Pinpoint the cell where the given text exists, returning its [X, Y] midpoint coordinate. 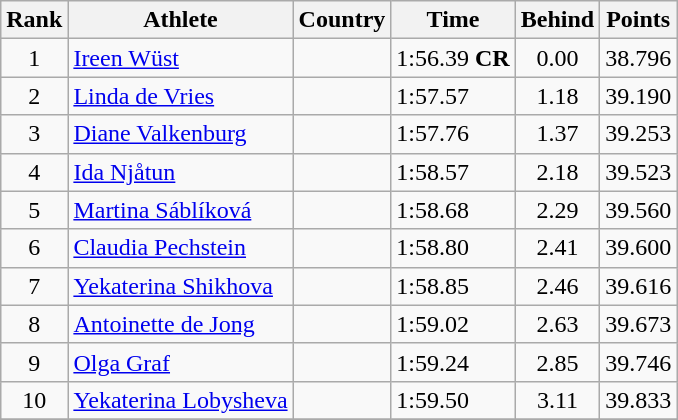
1:58.80 [453, 248]
2 [34, 96]
1 [34, 58]
1.18 [557, 96]
Diane Valkenburg [180, 134]
Behind [557, 20]
39.560 [638, 210]
39.833 [638, 400]
Ireen Wüst [180, 58]
39.600 [638, 248]
7 [34, 286]
1:58.68 [453, 210]
1:58.57 [453, 172]
39.746 [638, 362]
4 [34, 172]
Martina Sáblíková [180, 210]
Athlete [180, 20]
8 [34, 324]
39.190 [638, 96]
Antoinette de Jong [180, 324]
Points [638, 20]
2.41 [557, 248]
1:57.76 [453, 134]
Ida Njåtun [180, 172]
39.616 [638, 286]
1:57.57 [453, 96]
Claudia Pechstein [180, 248]
2.63 [557, 324]
1:59.24 [453, 362]
3.11 [557, 400]
2.46 [557, 286]
Yekaterina Lobysheva [180, 400]
5 [34, 210]
1:56.39 CR [453, 58]
39.673 [638, 324]
1:59.02 [453, 324]
38.796 [638, 58]
1.37 [557, 134]
2.29 [557, 210]
Time [453, 20]
0.00 [557, 58]
Rank [34, 20]
39.523 [638, 172]
10 [34, 400]
Olga Graf [180, 362]
1:58.85 [453, 286]
2.85 [557, 362]
6 [34, 248]
1:59.50 [453, 400]
39.253 [638, 134]
Yekaterina Shikhova [180, 286]
9 [34, 362]
2.18 [557, 172]
Linda de Vries [180, 96]
Country [342, 20]
3 [34, 134]
